Return (X, Y) of the center of cell containing provided text 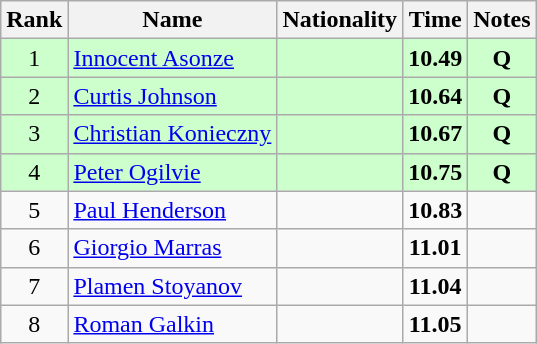
6 (34, 248)
Curtis Johnson (172, 96)
10.67 (436, 134)
Notes (502, 20)
Giorgio Marras (172, 248)
10.75 (436, 172)
8 (34, 324)
11.05 (436, 324)
Rank (34, 20)
Plamen Stoyanov (172, 286)
Innocent Asonze (172, 58)
Nationality (340, 20)
11.01 (436, 248)
10.49 (436, 58)
1 (34, 58)
7 (34, 286)
Time (436, 20)
Paul Henderson (172, 210)
2 (34, 96)
10.83 (436, 210)
Roman Galkin (172, 324)
11.04 (436, 286)
4 (34, 172)
Name (172, 20)
3 (34, 134)
10.64 (436, 96)
Peter Ogilvie (172, 172)
5 (34, 210)
Christian Konieczny (172, 134)
